For the text-containing cell, return its midpoint in (x, y) coordinate format. 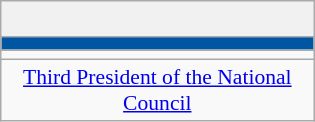
Third President of the National Council (158, 90)
